Extract the (x, y) coordinate from the center of the cell holding the provided text.  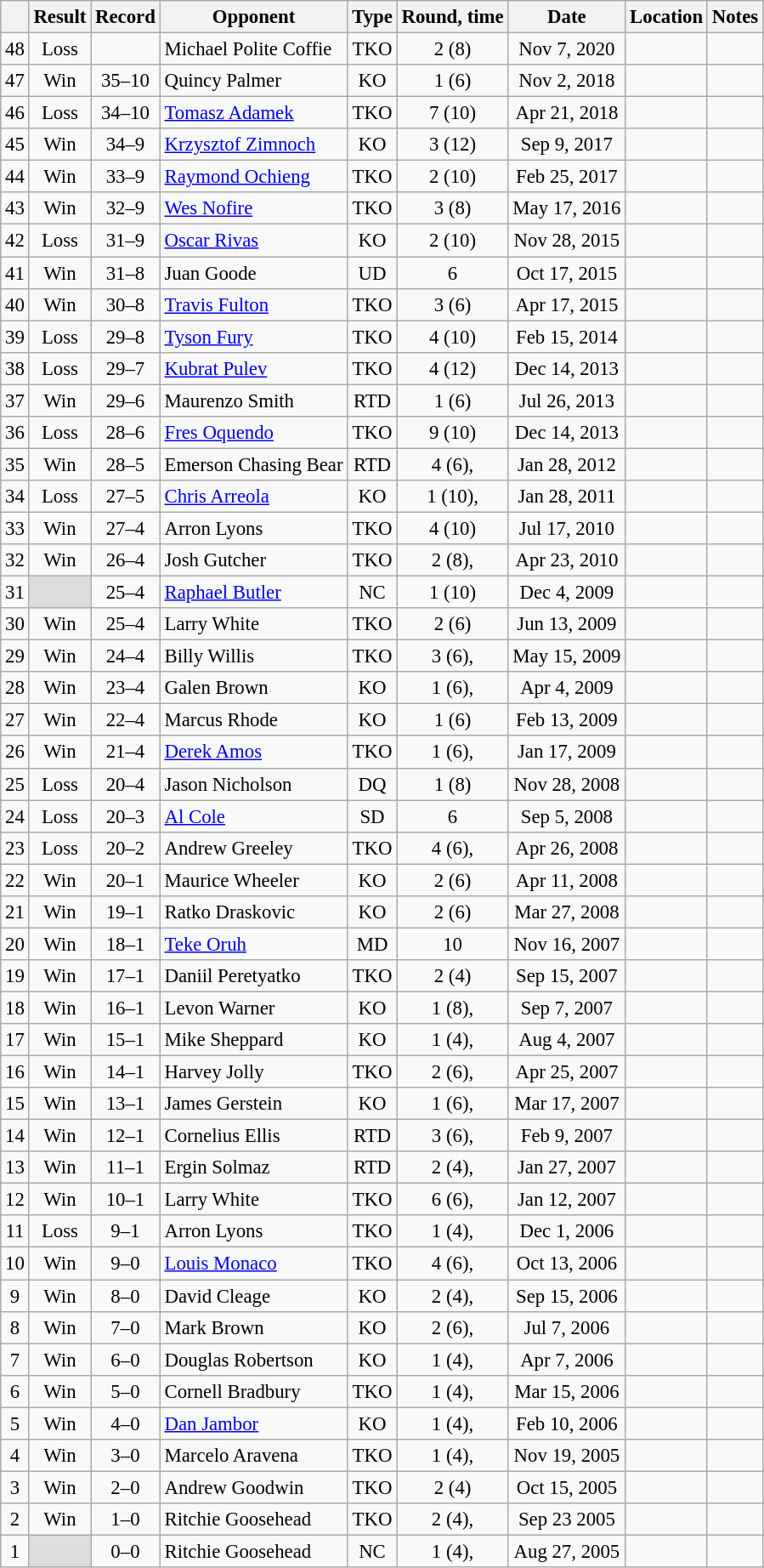
Tomasz Adamek (253, 113)
Feb 15, 2014 (567, 337)
Derek Amos (253, 753)
5 (15, 1423)
Al Cole (253, 816)
42 (15, 241)
3–0 (126, 1456)
Emerson Chasing Bear (253, 464)
Jan 12, 2007 (567, 1200)
15 (15, 1104)
Apr 21, 2018 (567, 113)
1 (15, 1551)
Apr 23, 2010 (567, 560)
22 (15, 880)
UD (372, 273)
Apr 25, 2007 (567, 1072)
28–6 (126, 433)
32 (15, 560)
5–0 (126, 1391)
14–1 (126, 1072)
MD (372, 944)
Nov 19, 2005 (567, 1456)
Quincy Palmer (253, 81)
2 (8) (452, 49)
9 (10) (452, 433)
3 (6) (452, 304)
34–10 (126, 113)
4 (12) (452, 368)
20–3 (126, 816)
39 (15, 337)
16–1 (126, 1008)
Oct 17, 2015 (567, 273)
27–5 (126, 497)
Andrew Goodwin (253, 1487)
Oct 13, 2006 (567, 1264)
33–9 (126, 177)
12 (15, 1200)
Michael Polite Coffie (253, 49)
0–0 (126, 1551)
Maurice Wheeler (253, 880)
8–0 (126, 1296)
Oscar Rivas (253, 241)
7–0 (126, 1327)
18 (15, 1008)
32–9 (126, 208)
25 (15, 784)
Jun 13, 2009 (567, 624)
Mar 17, 2007 (567, 1104)
May 15, 2009 (567, 656)
Kubrat Pulev (253, 368)
24–4 (126, 656)
Marcus Rhode (253, 720)
Result (59, 17)
Maurenzo Smith (253, 401)
47 (15, 81)
Mar 27, 2008 (567, 912)
21 (15, 912)
Wes Nofire (253, 208)
37 (15, 401)
29–7 (126, 368)
Sep 23 2005 (567, 1520)
Andrew Greeley (253, 848)
Sep 9, 2017 (567, 145)
2–0 (126, 1487)
12–1 (126, 1136)
Oct 15, 2005 (567, 1487)
SD (372, 816)
1 (10), (452, 497)
43 (15, 208)
Apr 7, 2006 (567, 1360)
2 (8), (452, 560)
30–8 (126, 304)
Fres Oquendo (253, 433)
Tyson Fury (253, 337)
18–1 (126, 944)
19 (15, 976)
Jason Nicholson (253, 784)
13–1 (126, 1104)
Notes (734, 17)
Jan 28, 2011 (567, 497)
Levon Warner (253, 1008)
31 (15, 593)
2 (15, 1520)
Feb 10, 2006 (567, 1423)
Dec 1, 2006 (567, 1232)
Marcelo Aravena (253, 1456)
3 (15, 1487)
4–0 (126, 1423)
Juan Goode (253, 273)
23–4 (126, 688)
3 (12) (452, 145)
30 (15, 624)
Nov 28, 2015 (567, 241)
33 (15, 528)
34 (15, 497)
Travis Fulton (253, 304)
Cornelius Ellis (253, 1136)
Galen Brown (253, 688)
8 (15, 1327)
29–6 (126, 401)
Mark Brown (253, 1327)
Mike Sheppard (253, 1040)
44 (15, 177)
Teke Oruh (253, 944)
Nov 16, 2007 (567, 944)
6–0 (126, 1360)
9 (15, 1296)
38 (15, 368)
James Gerstein (253, 1104)
11–1 (126, 1167)
Apr 4, 2009 (567, 688)
Krzysztof Zimnoch (253, 145)
Aug 27, 2005 (567, 1551)
19–1 (126, 912)
Chris Arreola (253, 497)
Date (567, 17)
Sep 15, 2006 (567, 1296)
27–4 (126, 528)
Record (126, 17)
41 (15, 273)
22–4 (126, 720)
Billy Willis (253, 656)
Sep 5, 2008 (567, 816)
26–4 (126, 560)
Sep 7, 2007 (567, 1008)
1 (8) (452, 784)
Jul 26, 2013 (567, 401)
6 (6), (452, 1200)
Feb 25, 2017 (567, 177)
Feb 13, 2009 (567, 720)
16 (15, 1072)
Ergin Solmaz (253, 1167)
40 (15, 304)
Raphael Butler (253, 593)
Douglas Robertson (253, 1360)
20–1 (126, 880)
Louis Monaco (253, 1264)
7 (10) (452, 113)
17–1 (126, 976)
David Cleage (253, 1296)
Sep 15, 2007 (567, 976)
Jan 28, 2012 (567, 464)
Cornell Bradbury (253, 1391)
20 (15, 944)
31–8 (126, 273)
9–1 (126, 1232)
23 (15, 848)
26 (15, 753)
Daniil Peretyatko (253, 976)
1 (10) (452, 593)
29 (15, 656)
20–2 (126, 848)
Dec 4, 2009 (567, 593)
36 (15, 433)
1–0 (126, 1520)
11 (15, 1232)
Nov 2, 2018 (567, 81)
Round, time (452, 17)
17 (15, 1040)
29–8 (126, 337)
7 (15, 1360)
10–1 (126, 1200)
20–4 (126, 784)
Feb 9, 2007 (567, 1136)
May 17, 2016 (567, 208)
27 (15, 720)
Nov 28, 2008 (567, 784)
Type (372, 17)
Mar 15, 2006 (567, 1391)
15–1 (126, 1040)
Location (666, 17)
1 (8), (452, 1008)
24 (15, 816)
9–0 (126, 1264)
34–9 (126, 145)
Nov 7, 2020 (567, 49)
DQ (372, 784)
28–5 (126, 464)
48 (15, 49)
Jan 27, 2007 (567, 1167)
21–4 (126, 753)
Raymond Ochieng (253, 177)
35 (15, 464)
Josh Gutcher (253, 560)
Aug 4, 2007 (567, 1040)
Dan Jambor (253, 1423)
Opponent (253, 17)
4 (15, 1456)
13 (15, 1167)
Apr 26, 2008 (567, 848)
Jul 7, 2006 (567, 1327)
Ratko Draskovic (253, 912)
46 (15, 113)
Jan 17, 2009 (567, 753)
28 (15, 688)
Jul 17, 2010 (567, 528)
3 (8) (452, 208)
Apr 11, 2008 (567, 880)
Apr 17, 2015 (567, 304)
45 (15, 145)
31–9 (126, 241)
Harvey Jolly (253, 1072)
35–10 (126, 81)
14 (15, 1136)
